Provide the (X, Y) coordinate of the cell's center where the given text is located.  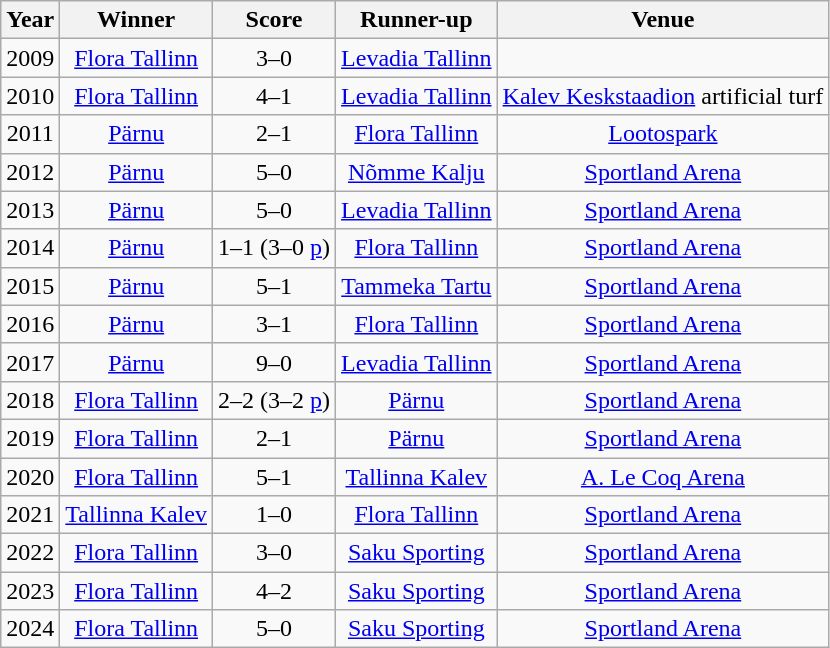
2017 (30, 362)
2–2 (3–2 p) (274, 400)
4–2 (274, 591)
Kalev Keskstaadion artificial turf (663, 96)
A. Le Coq Arena (663, 477)
2012 (30, 172)
Winner (136, 20)
2020 (30, 477)
Score (274, 20)
1–0 (274, 515)
2015 (30, 286)
2010 (30, 96)
9–0 (274, 362)
1–1 (3–0 p) (274, 248)
Year (30, 20)
2024 (30, 629)
2013 (30, 210)
Venue (663, 20)
2021 (30, 515)
3–1 (274, 324)
2018 (30, 400)
2022 (30, 553)
2023 (30, 591)
2009 (30, 58)
4–1 (274, 96)
Lootospark (663, 134)
2016 (30, 324)
Nõmme Kalju (417, 172)
2014 (30, 248)
2019 (30, 438)
Runner-up (417, 20)
2011 (30, 134)
Tammeka Tartu (417, 286)
